Scan for the cell matching the given text and deliver its (X, Y) coordinate at center. 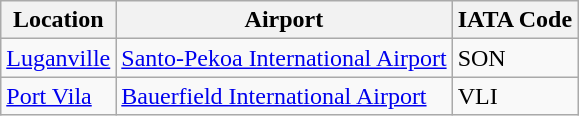
Airport (284, 20)
SON (515, 58)
Location (58, 20)
Bauerfield International Airport (284, 96)
VLI (515, 96)
Port Vila (58, 96)
Santo-Pekoa International Airport (284, 58)
Luganville (58, 58)
IATA Code (515, 20)
